Locate the cell with the specified text and output its [x, y] center coordinate. 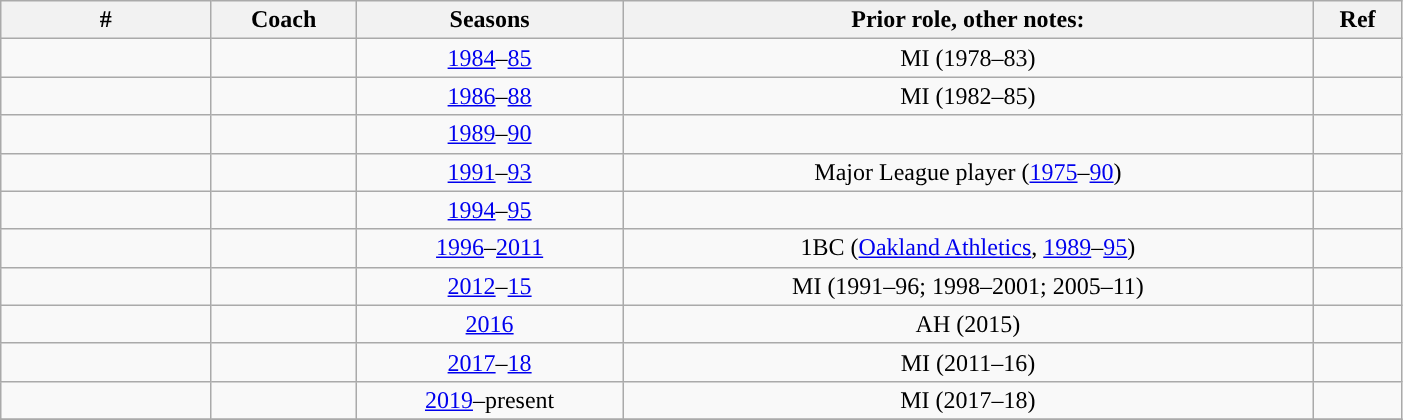
Coach [284, 20]
2016 [490, 324]
2019–present [490, 400]
1986–88 [490, 96]
AH (2015) [968, 324]
2012–15 [490, 286]
2017–18 [490, 362]
1996–2011 [490, 248]
Seasons [490, 20]
Prior role, other notes: [968, 20]
Ref [1358, 20]
# [106, 20]
MI (1978–83) [968, 58]
1984–85 [490, 58]
MI (1982–85) [968, 96]
1BC (Oakland Athletics, 1989–95) [968, 248]
MI (2017–18) [968, 400]
1991–93 [490, 172]
MI (2011–16) [968, 362]
1994–95 [490, 210]
MI (1991–96; 1998–2001; 2005–11) [968, 286]
1989–90 [490, 134]
Major League player (1975–90) [968, 172]
